Find where the given text appears and provide that cell's center as (x, y) coordinate. 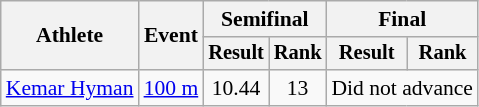
Did not advance (402, 88)
Semifinal (264, 19)
100 m (172, 88)
Athlete (70, 36)
13 (298, 88)
Event (172, 36)
Final (402, 19)
10.44 (236, 88)
Kemar Hyman (70, 88)
